Extract the (X, Y) coordinate from the center of the cell holding the provided text.  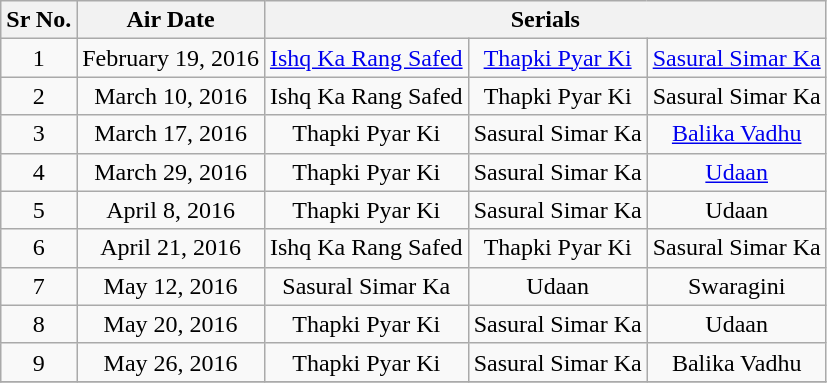
3 (39, 134)
6 (39, 248)
7 (39, 286)
9 (39, 362)
March 17, 2016 (171, 134)
March 10, 2016 (171, 96)
4 (39, 172)
March 29, 2016 (171, 172)
April 21, 2016 (171, 248)
May 26, 2016 (171, 362)
8 (39, 324)
February 19, 2016 (171, 58)
Sr No. (39, 20)
1 (39, 58)
2 (39, 96)
Serials (545, 20)
April 8, 2016 (171, 210)
May 20, 2016 (171, 324)
Air Date (171, 20)
5 (39, 210)
Swaragini (736, 286)
May 12, 2016 (171, 286)
